Identify which cell holds the provided text, then report its (x, y) central coordinate. 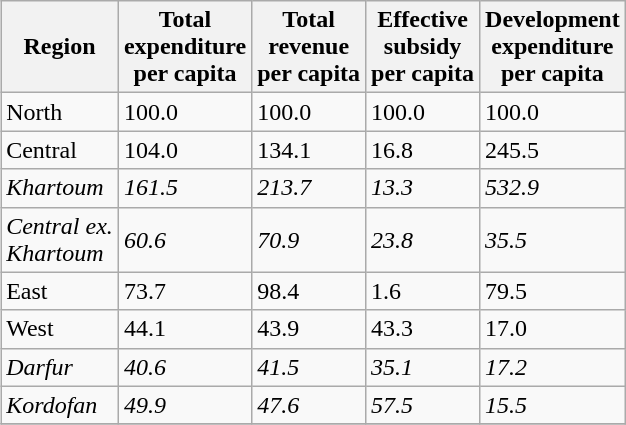
13.3 (423, 188)
15.5 (553, 405)
35.5 (553, 240)
Totalexpenditureper capita (184, 47)
60.6 (184, 240)
17.2 (553, 367)
Central ex.Khartoum (60, 240)
245.5 (553, 150)
35.1 (423, 367)
41.5 (309, 367)
Region (60, 47)
Totalrevenueper capita (309, 47)
Kordofan (60, 405)
79.5 (553, 291)
17.0 (553, 329)
40.6 (184, 367)
213.7 (309, 188)
43.9 (309, 329)
Darfur (60, 367)
104.0 (184, 150)
161.5 (184, 188)
47.6 (309, 405)
73.7 (184, 291)
West (60, 329)
Khartoum (60, 188)
44.1 (184, 329)
532.9 (553, 188)
43.3 (423, 329)
Central (60, 150)
57.5 (423, 405)
East (60, 291)
134.1 (309, 150)
Developmentexpenditureper capita (553, 47)
98.4 (309, 291)
Effectivesubsidyper capita (423, 47)
23.8 (423, 240)
1.6 (423, 291)
North (60, 112)
70.9 (309, 240)
16.8 (423, 150)
49.9 (184, 405)
